Detect which cell encompasses the target text, then output its (x, y) center coordinate. 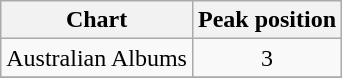
Australian Albums (97, 58)
3 (266, 58)
Chart (97, 20)
Peak position (266, 20)
